For the text-containing cell, return its midpoint in [X, Y] coordinate format. 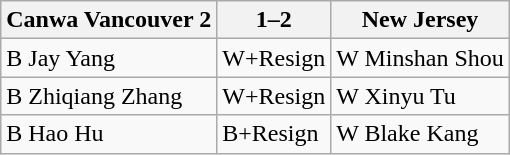
B+Resign [274, 134]
Canwa Vancouver 2 [109, 20]
New Jersey [420, 20]
B Hao Hu [109, 134]
B Jay Yang [109, 58]
W Xinyu Tu [420, 96]
B Zhiqiang Zhang [109, 96]
1–2 [274, 20]
W Blake Kang [420, 134]
W Minshan Shou [420, 58]
